Extract the [x, y] coordinate from the center of the cell holding the provided text.  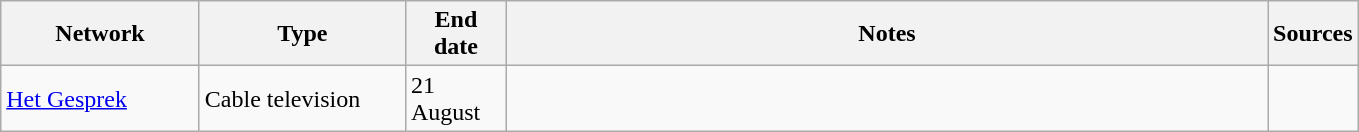
Het Gesprek [100, 98]
Network [100, 34]
Sources [1314, 34]
21 August [456, 98]
Cable television [302, 98]
End date [456, 34]
Notes [886, 34]
Type [302, 34]
